Pinpoint the cell where the given text exists, returning its [x, y] midpoint coordinate. 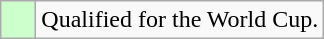
Qualified for the World Cup. [180, 20]
